Pinpoint the cell where the given text exists, returning its (X, Y) midpoint coordinate. 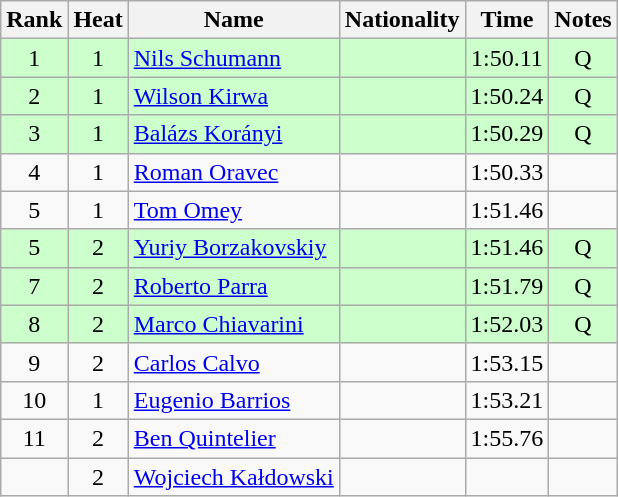
1:51.79 (507, 286)
3 (34, 134)
1:52.03 (507, 324)
Balázs Korányi (234, 134)
Yuriy Borzakovskiy (234, 248)
Roman Oravec (234, 172)
Roberto Parra (234, 286)
Nils Schumann (234, 58)
9 (34, 362)
8 (34, 324)
4 (34, 172)
1:53.15 (507, 362)
Nationality (402, 20)
Marco Chiavarini (234, 324)
Eugenio Barrios (234, 400)
Tom Omey (234, 210)
1:50.11 (507, 58)
7 (34, 286)
Rank (34, 20)
Wilson Kirwa (234, 96)
11 (34, 438)
10 (34, 400)
Name (234, 20)
1:50.24 (507, 96)
1:50.29 (507, 134)
1:55.76 (507, 438)
1:50.33 (507, 172)
Time (507, 20)
Notes (583, 20)
Carlos Calvo (234, 362)
Ben Quintelier (234, 438)
1:53.21 (507, 400)
Heat (98, 20)
Wojciech Kałdowski (234, 477)
